From the cell containing the given text, extract its center point as [x, y] coordinate. 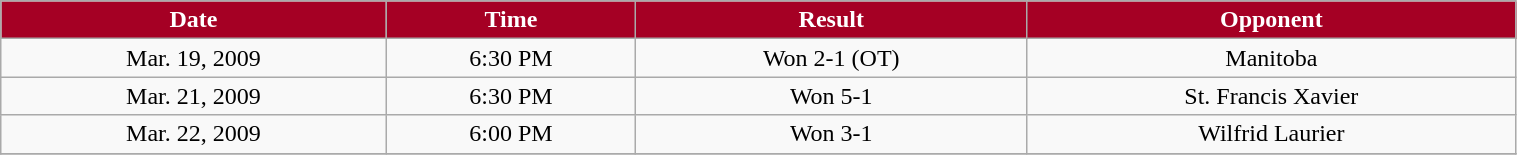
Wilfrid Laurier [1272, 134]
6:00 PM [511, 134]
Won 2-1 (OT) [832, 58]
Mar. 19, 2009 [194, 58]
Date [194, 20]
Won 5-1 [832, 96]
Mar. 21, 2009 [194, 96]
Time [511, 20]
Won 3-1 [832, 134]
Result [832, 20]
Manitoba [1272, 58]
Opponent [1272, 20]
Mar. 22, 2009 [194, 134]
St. Francis Xavier [1272, 96]
